Output the (x, y) coordinate of the center of the cell containing the given text.  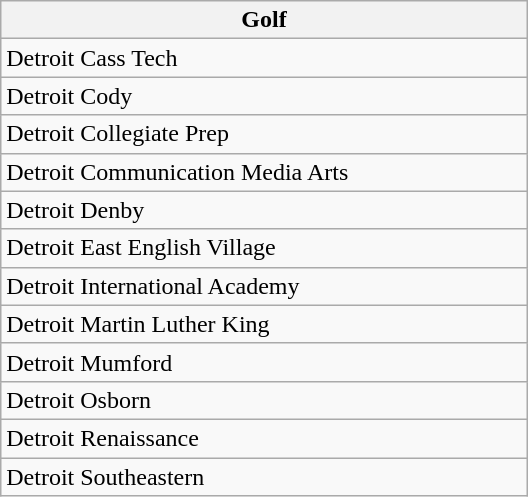
Detroit Cass Tech (264, 58)
Detroit Martin Luther King (264, 324)
Detroit International Academy (264, 286)
Detroit Denby (264, 210)
Detroit Cody (264, 96)
Detroit Mumford (264, 362)
Golf (264, 20)
Detroit East English Village (264, 248)
Detroit Southeastern (264, 477)
Detroit Renaissance (264, 438)
Detroit Osborn (264, 400)
Detroit Communication Media Arts (264, 172)
Detroit Collegiate Prep (264, 134)
